Determine the (x, y) coordinate at the center of the cell enclosing the given text.  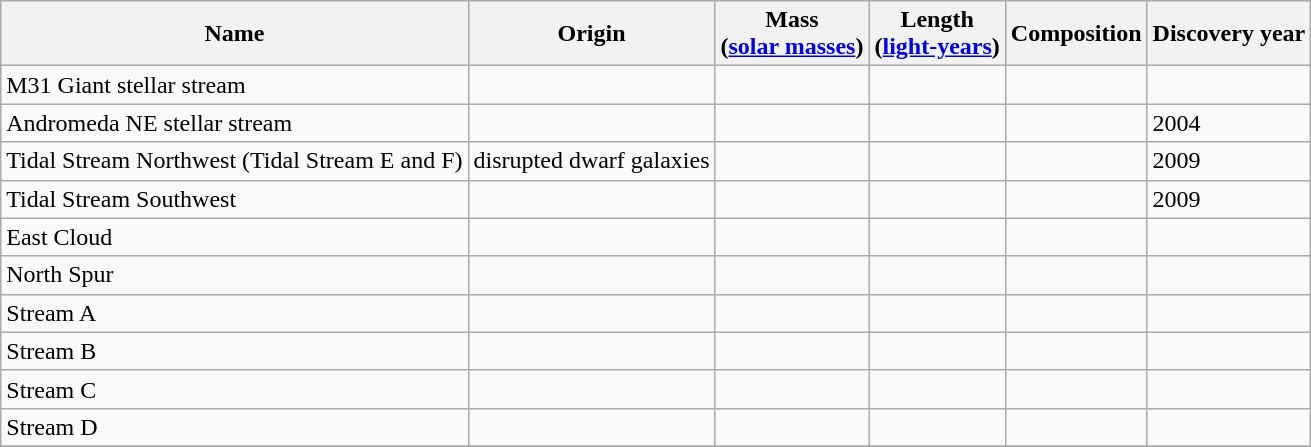
Tidal Stream Southwest (234, 199)
Tidal Stream Northwest (Tidal Stream E and F) (234, 161)
Stream C (234, 389)
Mass(solar masses) (792, 34)
2004 (1229, 123)
Composition (1076, 34)
Origin (592, 34)
North Spur (234, 275)
Stream B (234, 351)
Stream D (234, 427)
Discovery year (1229, 34)
M31 Giant stellar stream (234, 85)
Andromeda NE stellar stream (234, 123)
Name (234, 34)
Length(light-years) (937, 34)
Stream A (234, 313)
disrupted dwarf galaxies (592, 161)
East Cloud (234, 237)
